Search for the cell housing the specified text and yield its [X, Y] center coordinate. 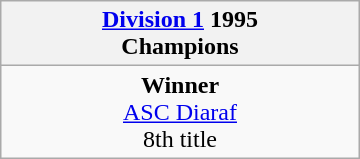
WinnerASC Diaraf8th title [180, 112]
Division 1 1995Champions [180, 34]
